Determine the [x, y] coordinate at the center of the cell enclosing the given text.  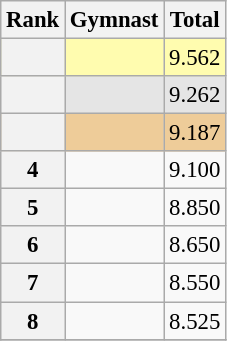
Gymnast [114, 20]
8 [33, 321]
9.262 [195, 95]
9.187 [195, 133]
8.850 [195, 208]
8.525 [195, 321]
5 [33, 208]
9.100 [195, 170]
Rank [33, 20]
7 [33, 283]
8.650 [195, 245]
8.550 [195, 283]
4 [33, 170]
6 [33, 245]
Total [195, 20]
9.562 [195, 58]
